Locate the cell with the specified text and output its (x, y) center coordinate. 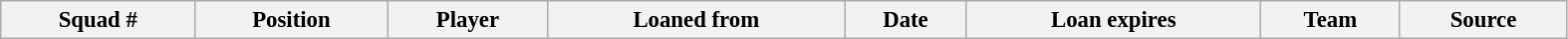
Player (467, 20)
Squad # (98, 20)
Position (291, 20)
Date (906, 20)
Loaned from (696, 20)
Team (1331, 20)
Source (1483, 20)
Loan expires (1114, 20)
